Extract the [x, y] coordinate from the center of the cell holding the provided text.  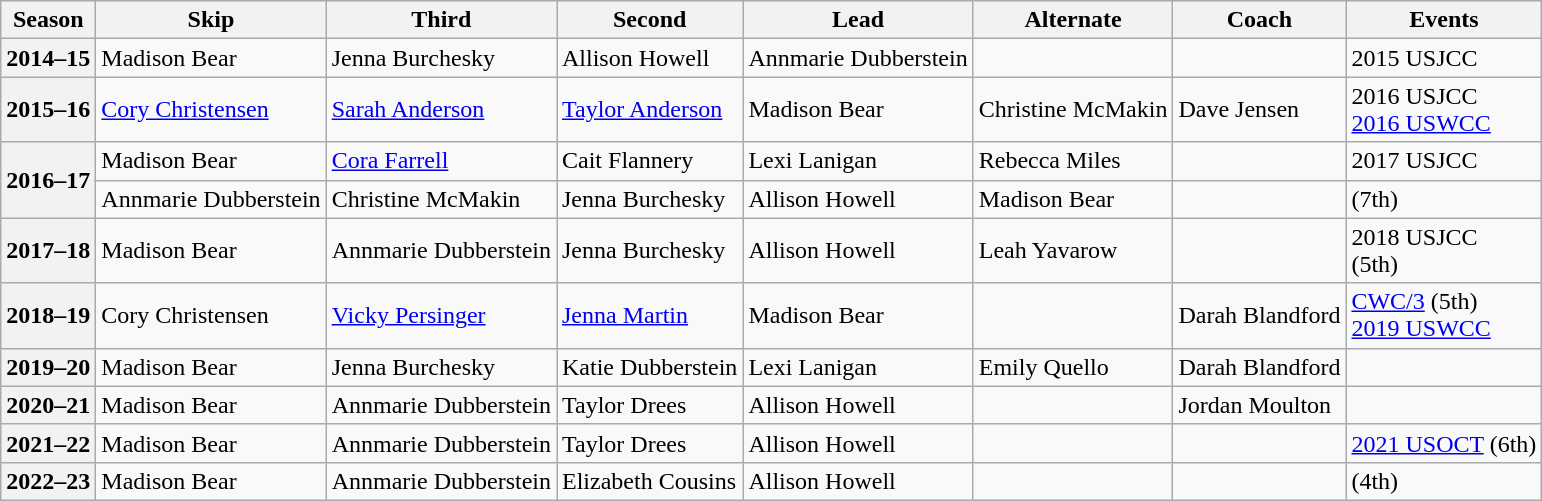
2018 USJCC (5th) [1444, 250]
Katie Dubberstein [649, 367]
Leah Yavarow [1073, 250]
2018–19 [48, 316]
Third [441, 20]
2020–21 [48, 405]
Coach [1260, 20]
Sarah Anderson [441, 110]
CWC/3 (5th)2019 USWCC [1444, 316]
Cait Flannery [649, 161]
Vicky Persinger [441, 316]
Cora Farrell [441, 161]
2014–15 [48, 58]
2022–23 [48, 481]
(4th) [1444, 481]
Alternate [1073, 20]
Emily Quello [1073, 367]
Rebecca Miles [1073, 161]
2021 USOCT (6th) [1444, 443]
Jenna Martin [649, 316]
2019–20 [48, 367]
2017 USJCC [1444, 161]
2016–17 [48, 180]
Season [48, 20]
2021–22 [48, 443]
Skip [211, 20]
(7th) [1444, 199]
2017–18 [48, 250]
2016 USJCC 2016 USWCC [1444, 110]
Events [1444, 20]
Lead [858, 20]
2015 USJCC [1444, 58]
Elizabeth Cousins [649, 481]
2015–16 [48, 110]
Jordan Moulton [1260, 405]
Dave Jensen [1260, 110]
Taylor Anderson [649, 110]
Second [649, 20]
